Detect which cell encompasses the target text, then output its (x, y) center coordinate. 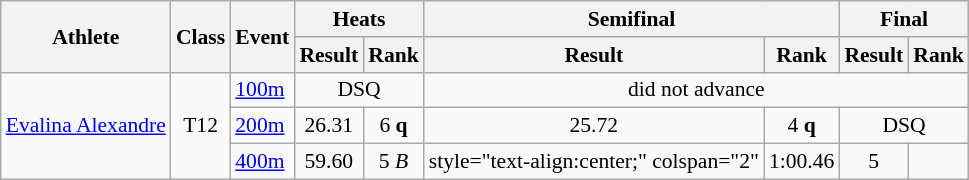
did not advance (696, 90)
400m (262, 162)
59.60 (328, 162)
Heats (358, 19)
Event (262, 36)
1:00.46 (802, 162)
5 (874, 162)
Final (904, 19)
100m (262, 90)
Semifinal (632, 19)
Athlete (86, 36)
T12 (200, 126)
5 B (394, 162)
Class (200, 36)
Evalina Alexandre (86, 126)
6 q (394, 126)
style="text-align:center;" colspan="2" (594, 162)
200m (262, 126)
26.31 (328, 126)
25.72 (594, 126)
4 q (802, 126)
